Scan for the cell matching the given text and deliver its [x, y] coordinate at center. 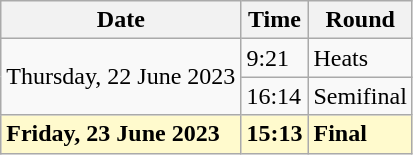
Date [121, 20]
Time [274, 20]
Thursday, 22 June 2023 [121, 77]
Round [360, 20]
9:21 [274, 58]
Friday, 23 June 2023 [121, 134]
Semifinal [360, 96]
15:13 [274, 134]
Heats [360, 58]
16:14 [274, 96]
Final [360, 134]
